Pinpoint the cell where the given text exists, returning its [x, y] midpoint coordinate. 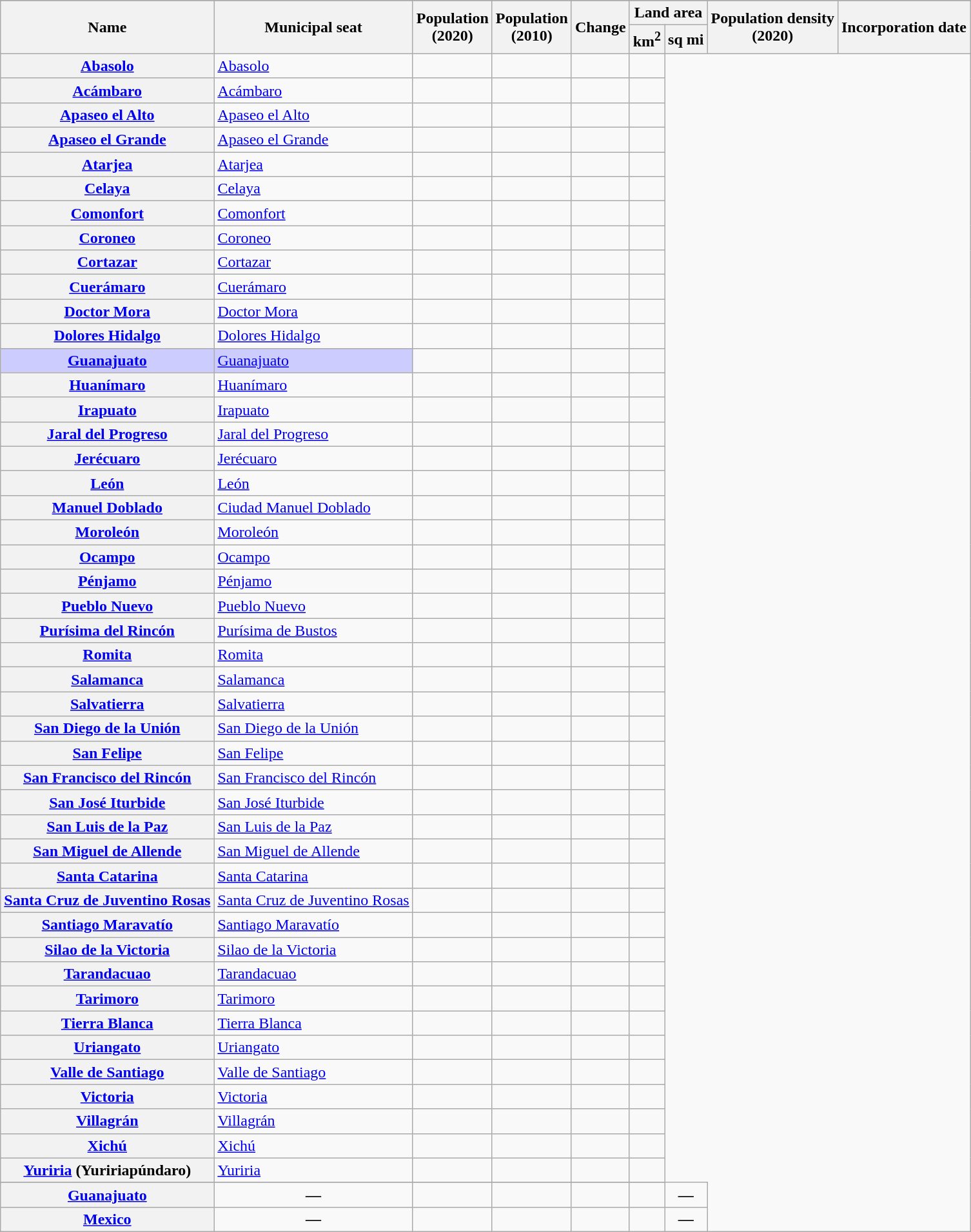
Population density(2020) [772, 27]
Land area [668, 13]
Population(2010) [531, 27]
sq mi [686, 40]
Yuriria [313, 1170]
km2 [647, 40]
Change [600, 27]
Population(2020) [453, 27]
Yuriria (Yuririapúndaro) [107, 1170]
Purísima de Bustos [313, 631]
Ciudad Manuel Doblado [313, 507]
Purísima del Rincón [107, 631]
Incorporation date [904, 27]
Mexico [107, 1219]
Name [107, 27]
Municipal seat [313, 27]
Manuel Doblado [107, 507]
